Return [x, y] of the center of cell containing provided text 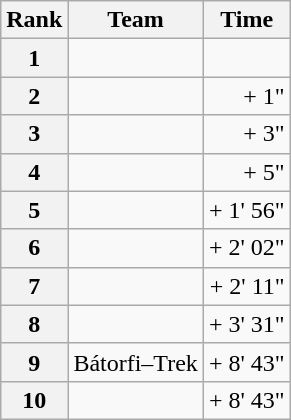
+ 3' 31" [246, 324]
+ 2' 02" [246, 248]
+ 5" [246, 172]
Time [246, 20]
Team [136, 20]
2 [34, 96]
Bátorfi–Trek [136, 362]
6 [34, 248]
7 [34, 286]
4 [34, 172]
+ 3" [246, 134]
Rank [34, 20]
+ 2' 11" [246, 286]
10 [34, 400]
1 [34, 58]
3 [34, 134]
+ 1' 56" [246, 210]
9 [34, 362]
8 [34, 324]
+ 1" [246, 96]
5 [34, 210]
